Output the [x, y] coordinate of the center of the cell containing the given text.  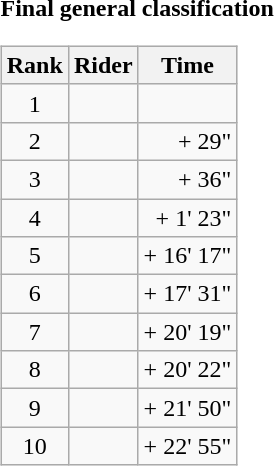
+ 20' 19" [188, 332]
Rank [34, 65]
9 [34, 408]
+ 16' 17" [188, 256]
8 [34, 370]
1 [34, 103]
6 [34, 294]
Time [188, 65]
4 [34, 217]
+ 22' 55" [188, 446]
+ 17' 31" [188, 294]
+ 36" [188, 179]
2 [34, 141]
Rider [103, 65]
+ 21' 50" [188, 408]
+ 20' 22" [188, 370]
7 [34, 332]
5 [34, 256]
10 [34, 446]
+ 1' 23" [188, 217]
3 [34, 179]
+ 29" [188, 141]
